Output the [x, y] coordinate of the center of the cell containing the given text.  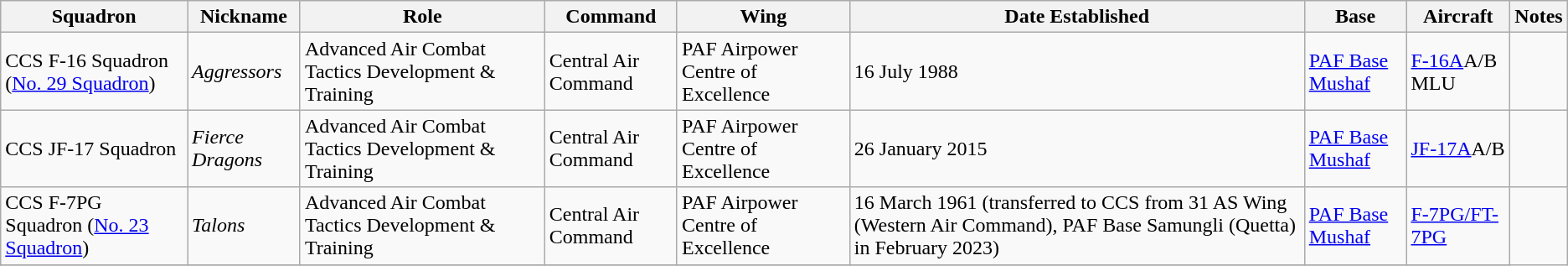
Nickname [245, 17]
Aggressors [245, 71]
CCS JF-17 Squadron [94, 149]
Base [1355, 17]
Wing [763, 17]
Aircraft [1458, 17]
26 January 2015 [1077, 149]
Role [422, 17]
16 July 1988 [1077, 71]
Notes [1540, 17]
F-7PG/FT-7PG [1458, 226]
Squadron [94, 17]
CCS F-7PG Squadron (No. 23 Squadron) [94, 226]
16 March 1961 (transferred to CCS from 31 AS Wing (Western Air Command), PAF Base Samungli (Quetta) in February 2023) [1077, 226]
CCS F-16 Squadron (No. 29 Squadron) [94, 71]
Fierce Dragons [245, 149]
Command [611, 17]
Talons [245, 226]
F-16AA/B MLU [1458, 71]
JF-17AA/B [1458, 149]
Date Established [1077, 17]
